Detect which cell encompasses the target text, then output its [X, Y] center coordinate. 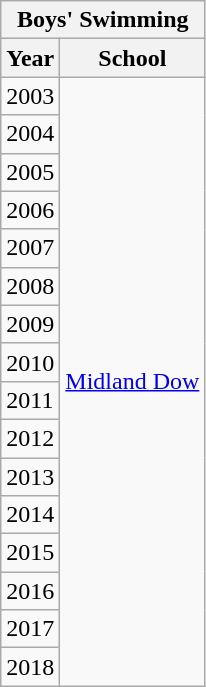
2017 [30, 629]
2005 [30, 172]
2014 [30, 515]
2018 [30, 667]
2004 [30, 134]
2015 [30, 553]
Year [30, 58]
2012 [30, 438]
2011 [30, 400]
Boys' Swimming [103, 20]
2010 [30, 362]
2003 [30, 96]
2009 [30, 324]
2016 [30, 591]
Midland Dow [132, 382]
2008 [30, 286]
School [132, 58]
2013 [30, 477]
2006 [30, 210]
2007 [30, 248]
